Scan for the cell matching the given text and deliver its [X, Y] coordinate at center. 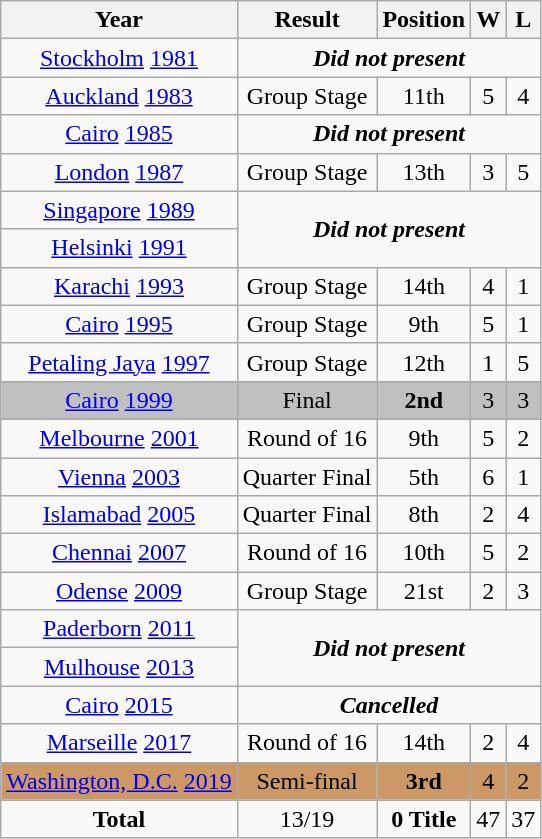
Singapore 1989 [119, 210]
Chennai 2007 [119, 553]
37 [524, 819]
Petaling Jaya 1997 [119, 362]
London 1987 [119, 172]
Odense 2009 [119, 591]
11th [424, 96]
Auckland 1983 [119, 96]
Semi-final [307, 781]
13th [424, 172]
Cancelled [389, 705]
Cairo 1995 [119, 324]
Cairo 1985 [119, 134]
Cairo 1999 [119, 400]
Marseille 2017 [119, 743]
Helsinki 1991 [119, 248]
Paderborn 2011 [119, 629]
Vienna 2003 [119, 477]
Washington, D.C. 2019 [119, 781]
Cairo 2015 [119, 705]
W [488, 20]
Final [307, 400]
3rd [424, 781]
5th [424, 477]
0 Title [424, 819]
Result [307, 20]
8th [424, 515]
13/19 [307, 819]
21st [424, 591]
Mulhouse 2013 [119, 667]
Position [424, 20]
Total [119, 819]
47 [488, 819]
Year [119, 20]
2nd [424, 400]
L [524, 20]
Stockholm 1981 [119, 58]
6 [488, 477]
10th [424, 553]
Islamabad 2005 [119, 515]
Karachi 1993 [119, 286]
12th [424, 362]
Melbourne 2001 [119, 438]
